For the text-containing cell, return its midpoint in [x, y] coordinate format. 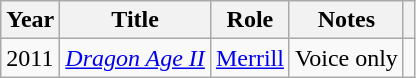
Merrill [250, 58]
Role [250, 20]
Year [30, 20]
Notes [346, 20]
Voice only [346, 58]
Title [136, 20]
2011 [30, 58]
Dragon Age II [136, 58]
